Extract the (x, y) coordinate from the center of the cell holding the provided text.  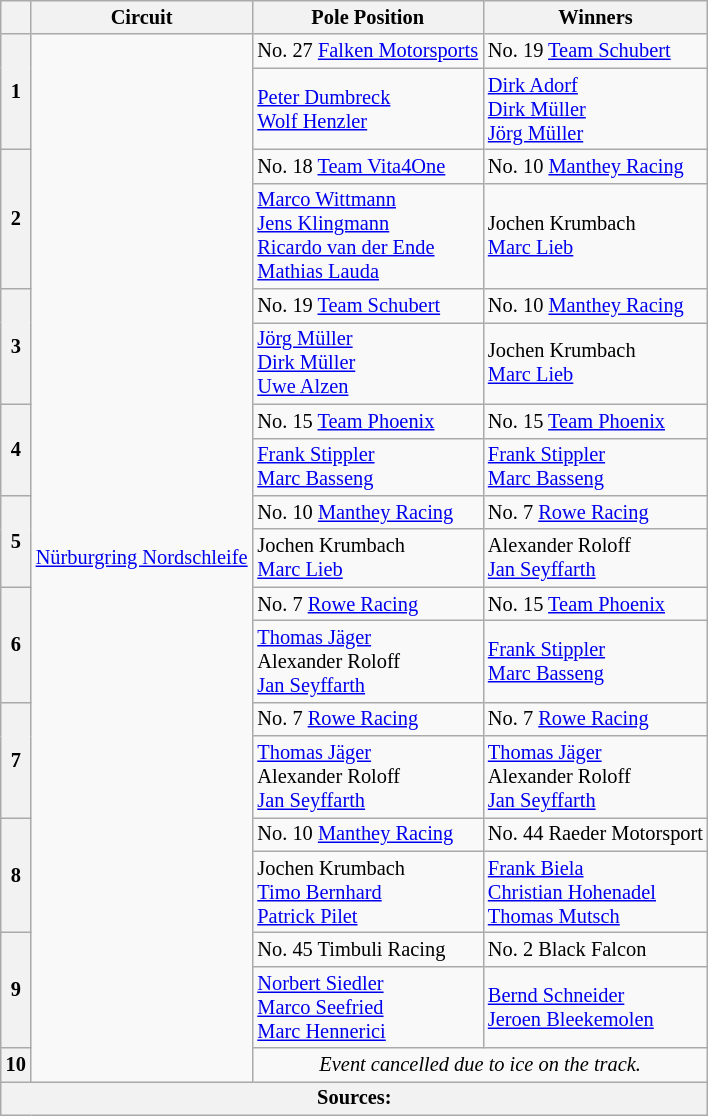
Alexander Roloff Jan Seyffarth (596, 558)
Marco Wittmann Jens Klingmann Ricardo van der Ende Mathias Lauda (368, 236)
Frank Biela Christian Hohenadel Thomas Mutsch (596, 892)
8 (16, 874)
9 (16, 990)
Norbert Siedler Marco Seefried Marc Hennerici (368, 1007)
4 (16, 450)
Jochen Krumbach Timo Bernhard Patrick Pilet (368, 892)
5 (16, 540)
Nürburgring Nordschleife (142, 558)
Winners (596, 17)
No. 44 Raeder Motorsport (596, 834)
No. 18 Team Vita4One (368, 166)
Event cancelled due to ice on the track. (480, 1065)
1 (16, 92)
Peter Dumbreck Wolf Henzler (368, 109)
2 (16, 218)
Bernd Schneider Jeroen Bleekemolen (596, 1007)
No. 45 Timbuli Racing (368, 949)
Jörg Müller Dirk Müller Uwe Alzen (368, 363)
Pole Position (368, 17)
6 (16, 644)
3 (16, 346)
10 (16, 1065)
Circuit (142, 17)
Sources: (354, 1098)
No. 27 Falken Motorsports (368, 51)
7 (16, 760)
Dirk Adorf Dirk Müller Jörg Müller (596, 109)
No. 2 Black Falcon (596, 949)
